Determine the (X, Y) coordinate at the center of the cell enclosing the given text.  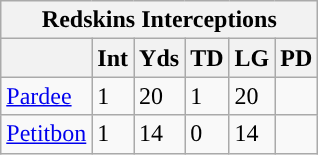
Pardee (46, 96)
LG (252, 58)
Petitbon (46, 134)
Int (113, 58)
Yds (160, 58)
0 (207, 134)
PD (296, 58)
TD (207, 58)
Redskins Interceptions (160, 20)
